Search for the cell housing the specified text and yield its (x, y) center coordinate. 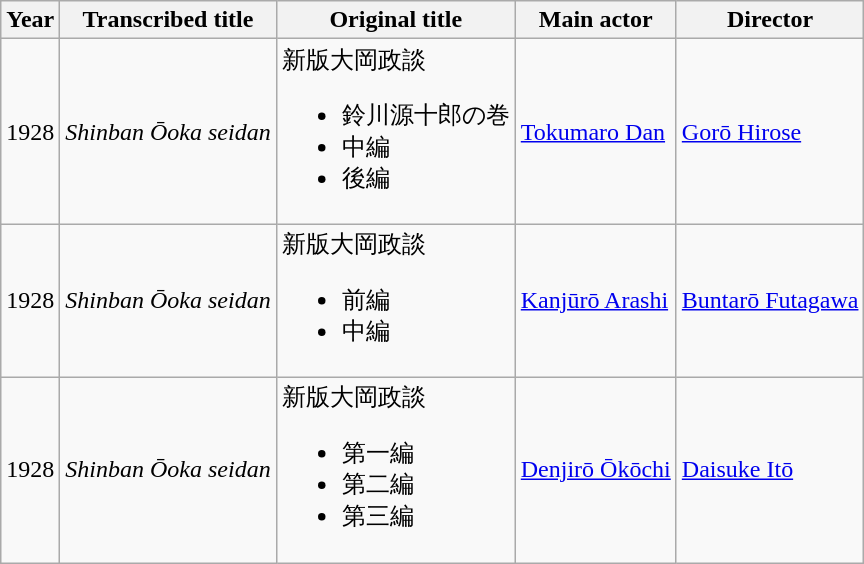
Original title (396, 20)
Daisuke Itō (770, 470)
Director (770, 20)
Kanjūrō Arashi (596, 301)
Main actor (596, 20)
Denjirō Ōkōchi (596, 470)
新版大岡政談前編中編 (396, 301)
新版大岡政談鈴川源十郎の巻中編後編 (396, 132)
Transcribed title (168, 20)
Gorō Hirose (770, 132)
新版大岡政談 第一編第二編第三編 (396, 470)
Buntarō Futagawa (770, 301)
Year (30, 20)
Tokumaro Dan (596, 132)
